Capture the cell that displays the provided text and extract its [X, Y] central coordinate. 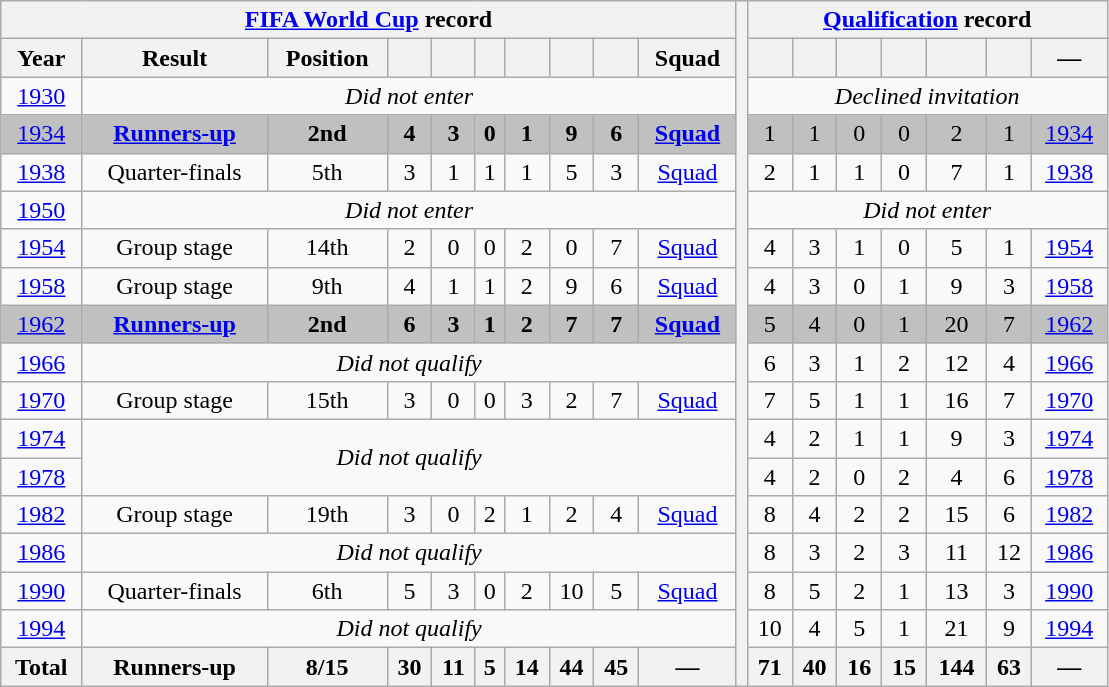
19th [327, 515]
40 [814, 667]
14th [327, 248]
Declined invitation [927, 96]
Position [327, 58]
1950 [42, 210]
71 [770, 667]
FIFA World Cup record [369, 20]
Year [42, 58]
21 [956, 629]
45 [616, 667]
Total [42, 667]
Result [174, 58]
14 [526, 667]
63 [1010, 667]
44 [572, 667]
30 [410, 667]
5th [327, 172]
8/15 [327, 667]
9th [327, 286]
13 [956, 591]
6th [327, 591]
15th [327, 400]
20 [956, 324]
1930 [42, 96]
144 [956, 667]
Qualification record [927, 20]
